Find where the given text appears and provide that cell's center as (x, y) coordinate. 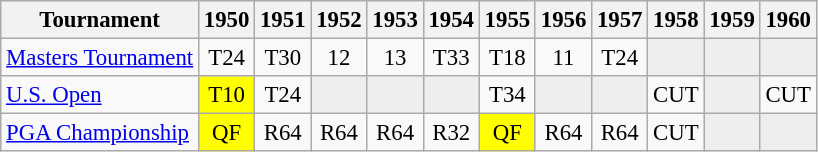
12 (339, 58)
1952 (339, 20)
13 (395, 58)
T30 (283, 58)
1958 (676, 20)
1959 (732, 20)
Tournament (100, 20)
PGA Championship (100, 133)
11 (563, 58)
1954 (451, 20)
T10 (227, 95)
1955 (507, 20)
1957 (620, 20)
1951 (283, 20)
R32 (451, 133)
1960 (788, 20)
1953 (395, 20)
U.S. Open (100, 95)
1956 (563, 20)
T18 (507, 58)
T34 (507, 95)
1950 (227, 20)
T33 (451, 58)
Masters Tournament (100, 58)
